Detect which cell encompasses the target text, then output its [X, Y] center coordinate. 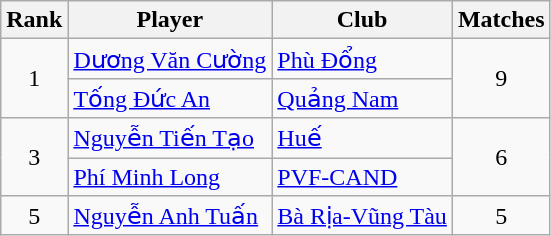
Nguyễn Tiến Tạo [170, 138]
Dương Văn Cường [170, 59]
PVF-CAND [362, 177]
Bà Rịa-Vũng Tàu [362, 216]
Tống Đức An [170, 98]
1 [34, 78]
Rank [34, 20]
Quảng Nam [362, 98]
Phù Đổng [362, 59]
Player [170, 20]
Phí Minh Long [170, 177]
3 [34, 157]
Matches [501, 20]
6 [501, 157]
Club [362, 20]
Huế [362, 138]
Nguyễn Anh Tuấn [170, 216]
9 [501, 78]
